Determine the (X, Y) coordinate at the center of the cell enclosing the given text.  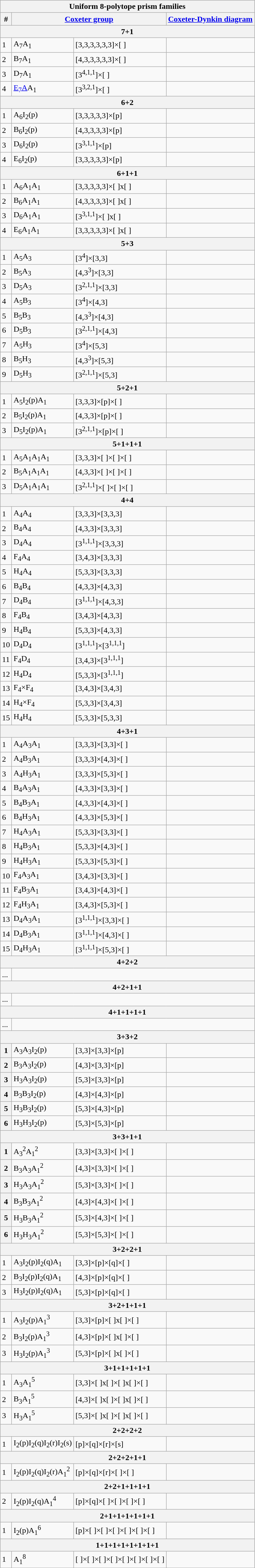
B4B4 (43, 587)
[4,3,3]×[4,3,3] (120, 587)
[3,3,3]×[5,3]×[ ] (120, 774)
[5,3,3]×[3,3]×[ ] (120, 832)
D4H3A1 (43, 949)
B6A1A1 (43, 201)
[4,3,3]×[3,3,3] (120, 528)
F4B4 (43, 616)
A5I2(p)A1 (43, 401)
3+2+2+1 (127, 1249)
[p]×[q]×[r]×[s] (120, 1444)
[5,3]×[5,3]×[p] (120, 1123)
E7AA1 (43, 89)
[3,3,3,3,3,3]×[ ] (120, 45)
D4B3A1 (43, 934)
[p]×[q]×[r]×[ ]×[ ] (120, 1472)
D4B4 (43, 601)
H3A15 (43, 1416)
[32,1,1]×[4,3] (120, 331)
H4D4 (43, 674)
A5A3 (43, 257)
[31,1,1]×[5,3]×[ ] (120, 949)
Coxeter-Dynkin diagram (210, 19)
B3A3I2(p) (43, 1065)
H3I2(p)A13 (43, 1353)
F4×F4 (43, 689)
B7A1 (43, 59)
H4H4 (43, 718)
F4D4 (43, 659)
[34,1,1]×[ ] (120, 74)
B5A1A1A1 (43, 472)
A32A12 (43, 1151)
I2(p)I2(q)I2(r)I2(s) (43, 1444)
[3,4,3]×[31,1,1] (120, 659)
A18 (43, 1559)
H4A4 (43, 572)
B3A15 (43, 1399)
[4,3,3,3,3,3]×[ ] (120, 59)
[3,3,3]×[3,3,3] (120, 514)
[5,3]×[4,3]×[p] (120, 1109)
[3,4,3]×[3,3,3] (120, 557)
[3,3,3]×[3,3]×[ ] (120, 745)
A4A4 (43, 514)
B5B3 (43, 316)
H4H3A1 (43, 861)
H3I2(p)I2(q)A1 (43, 1292)
[3,4,3]×[3,4,3] (120, 689)
[3,3]×[p]×[ ]x[ ]×[ ] (120, 1320)
6+2 (127, 102)
A3A3I2(p) (43, 1050)
F4A3A1 (43, 876)
[3,4,3]×[4,3,3] (120, 616)
[32,1,1]×[5,3] (120, 375)
5+3 (127, 244)
[34]×[4,3] (120, 301)
D4D4 (43, 645)
[4,33]×[4,3] (120, 316)
[5,3]×[3,3]×[p] (120, 1080)
7+1 (127, 31)
[5,3]×[ ]x[ ]×[ ]x[ ]×[ ] (120, 1416)
D4A4 (43, 543)
[31,1,1]×[3,3,3] (120, 543)
[3,3]×[p]×[q]×[ ] (120, 1263)
[4,3]×[4,3]×[p] (120, 1094)
[4,3]×[p]×[q]×[ ] (120, 1277)
[3,3]×[ ]x[ ]×[ ]x[ ]×[ ] (120, 1382)
[34]×[3,3] (120, 257)
[5,3,3]×[31,1,1] (120, 674)
B4A4 (43, 528)
B3I2(p)A13 (43, 1336)
[4,3]×[p]×[ ]x[ ]×[ ] (120, 1336)
2+2+1+1+1+1 (127, 1487)
[4,3,3]×[p]×[ ] (120, 416)
A3I2(p)I2(q)A1 (43, 1263)
I2(p)A16 (43, 1531)
4+1+1+1+1 (127, 1012)
A3A15 (43, 1382)
A5B3 (43, 301)
[31,1,1]×[31,1,1] (120, 645)
[5,3]×[p]×[q]×[ ] (120, 1292)
[4,33]×[3,3] (120, 272)
[4,3,3,3,3]×[p] (120, 130)
6+1+1 (127, 173)
A4B3A1 (43, 759)
[34]×[5,3] (120, 345)
[32,1,1]×[3,3] (120, 287)
[5,3]×[5,3]×[ ]×[ ] (120, 1235)
[5,3]×[3,3]×[ ]×[ ] (120, 1185)
[31,1,1]×[4,3]×[ ] (120, 934)
[31,1,1]×[3,3]×[ ] (120, 919)
H4A3A1 (43, 832)
A4A3A1 (43, 745)
D6I2(p) (43, 145)
F4A4 (43, 557)
D7A1 (43, 74)
D5A1A1A1 (43, 487)
D5I2(p)A1 (43, 430)
3+1+1+1+1+1 (127, 1368)
B3A3A12 (43, 1168)
B6I2(p) (43, 130)
D4A3A1 (43, 919)
E6A1A1 (43, 230)
[ ]×[ ]×[ ]×[ ]×[ ]×[ ]×[ ]×[ ] (120, 1559)
3+2+1+1+1 (127, 1305)
[5,3,3]×[5,3,3] (120, 718)
I2(p)I2(q)A14 (43, 1501)
H3B3I2(p) (43, 1109)
H4B4 (43, 630)
[4,3]×[ ]x[ ]×[ ]x[ ]×[ ] (120, 1399)
# (6, 19)
A3I2(p)A13 (43, 1320)
4+4 (127, 500)
4+2+1+1 (127, 987)
D6A1A1 (43, 216)
H3A3A12 (43, 1185)
H4B3A1 (43, 846)
A4H3A1 (43, 774)
[3,3,3]×[ ]×[ ]×[ ] (120, 457)
B5A3 (43, 272)
[32,1,1]×[p]×[ ] (120, 430)
2+2+2+1+1 (127, 1457)
H4×F4 (43, 703)
E6I2(p) (43, 159)
A6A1A1 (43, 186)
[5,3]×[p]×[ ]x[ ]×[ ] (120, 1353)
B3B3A12 (43, 1201)
H3A3I2(p) (43, 1080)
F4B3A1 (43, 890)
[4,3,3]×[5,3]×[ ] (120, 817)
[32,1,1]×[ ]×[ ]×[ ] (120, 487)
H3H3A12 (43, 1235)
[4,3]×[4,3]×[ ]×[ ] (120, 1201)
[4,3]×[3,3]×[p] (120, 1065)
[4,3,3]×[4,3]×[ ] (120, 803)
[3,3,3]×[4,3]×[ ] (120, 759)
[5,3,3]×[4,3]×[ ] (120, 846)
2+2+2+2 (127, 1431)
[5,3,3]×[3,3,3] (120, 572)
D5A3 (43, 287)
[33,1,1]×[p] (120, 145)
[p]×[q]×[ ]×[ ]×[ ]×[ ] (120, 1501)
[31,1,1]×[4,3,3] (120, 601)
B4A3A1 (43, 788)
[4,3,3]×[ ]×[ ]×[ ] (120, 472)
[4,3,3]×[3,3]×[ ] (120, 788)
[33,1,1]×[ ]x[ ] (120, 216)
B4B3A1 (43, 803)
I2(p)I2(q)I2(r)A12 (43, 1472)
Coxeter group (89, 19)
5+1+1+1 (127, 444)
H3B3A12 (43, 1218)
[3,4,3]×[5,3]×[ ] (120, 905)
A5H3 (43, 345)
[5,3]×[4,3]×[ ]×[ ] (120, 1218)
3+3+1+1 (127, 1137)
4+2+2 (127, 962)
5+2+1 (127, 388)
A5A1A1A1 (43, 457)
Uniform 8-polytope prism families (127, 7)
[33,2,1]×[ ] (120, 89)
A6I2(p) (43, 116)
B3B3I2(p) (43, 1094)
B4H3A1 (43, 817)
B3I2(p)I2(q)A1 (43, 1277)
[3,3]×[3,3]×[ ]×[ ] (120, 1151)
[4,3]×[3,3]×[ ]×[ ] (120, 1168)
[5,3,3]×[4,3,3] (120, 630)
[4,33]×[5,3] (120, 360)
B5H3 (43, 360)
F4H3A1 (43, 905)
[4,3,3,3,3]×[ ]x[ ] (120, 201)
D5H3 (43, 375)
2+1+1+1+1+1+1 (127, 1516)
1+1+1+1+1+1+1+1 (127, 1545)
[3,4,3]×[3,3]×[ ] (120, 876)
D5B3 (43, 331)
H3H3I2(p) (43, 1123)
[3,3,3]×[p]×[ ] (120, 401)
[5,3,3]×[3,4,3] (120, 703)
[5,3,3]×[5,3]×[ ] (120, 861)
A7A1 (43, 45)
B5I2(p)A1 (43, 416)
4+3+1 (127, 731)
[3,3]×[3,3]×[p] (120, 1050)
3+3+2 (127, 1037)
[3,4,3]×[4,3]×[ ] (120, 890)
[p]×[ ]×[ ]×[ ]×[ ]×[ ]×[ ] (120, 1531)
